Scan for the cell matching the given text and deliver its (X, Y) coordinate at center. 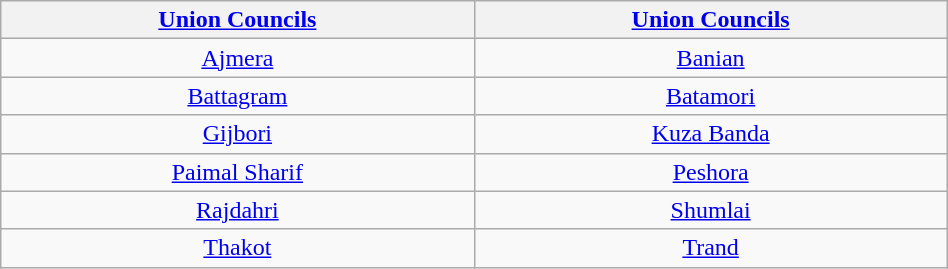
Paimal Sharif (238, 172)
Shumlai (710, 210)
Gijbori (238, 134)
Banian (710, 58)
Trand (710, 248)
Rajdahri (238, 210)
Thakot (238, 248)
Batamori (710, 96)
Battagram (238, 96)
Kuza Banda (710, 134)
Peshora (710, 172)
Ajmera (238, 58)
